Locate the cell with the specified text and output its (X, Y) center coordinate. 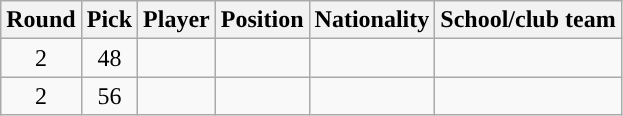
Position (262, 20)
School/club team (528, 20)
Player (177, 20)
Nationality (372, 20)
48 (109, 58)
Round (41, 20)
Pick (109, 20)
56 (109, 96)
